From the cell containing the given text, extract its center point as (x, y) coordinate. 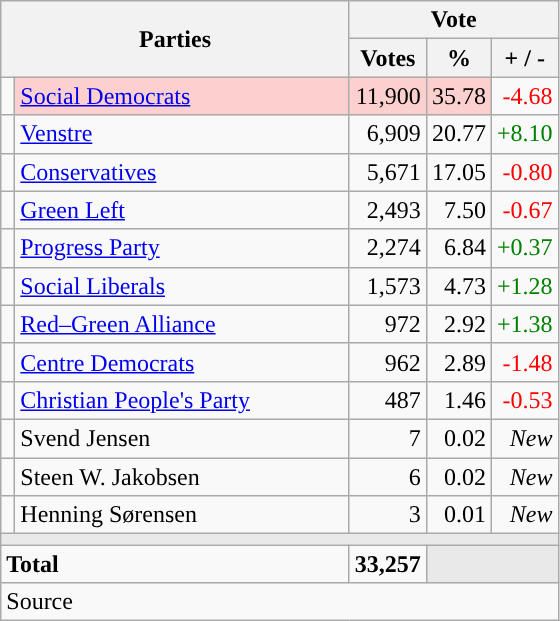
Conservatives (182, 172)
17.05 (458, 172)
Total (176, 564)
6,909 (388, 134)
Progress Party (182, 248)
487 (388, 400)
+0.37 (524, 248)
Svend Jensen (182, 438)
2,274 (388, 248)
Social Liberals (182, 286)
Social Democrats (182, 96)
1.46 (458, 400)
-1.48 (524, 362)
+1.28 (524, 286)
35.78 (458, 96)
7.50 (458, 210)
+1.38 (524, 324)
1,573 (388, 286)
+ / - (524, 58)
Steen W. Jakobsen (182, 477)
Source (280, 602)
6.84 (458, 248)
2.92 (458, 324)
2,493 (388, 210)
+8.10 (524, 134)
Red–Green Alliance (182, 324)
-0.80 (524, 172)
3 (388, 515)
-0.53 (524, 400)
962 (388, 362)
5,671 (388, 172)
Green Left (182, 210)
33,257 (388, 564)
20.77 (458, 134)
2.89 (458, 362)
0.01 (458, 515)
-0.67 (524, 210)
Venstre (182, 134)
Henning Sørensen (182, 515)
4.73 (458, 286)
Centre Democrats (182, 362)
Parties (176, 39)
972 (388, 324)
Christian People's Party (182, 400)
% (458, 58)
Vote (454, 20)
7 (388, 438)
11,900 (388, 96)
Votes (388, 58)
-4.68 (524, 96)
6 (388, 477)
